Capture the cell that displays the provided text and extract its (x, y) central coordinate. 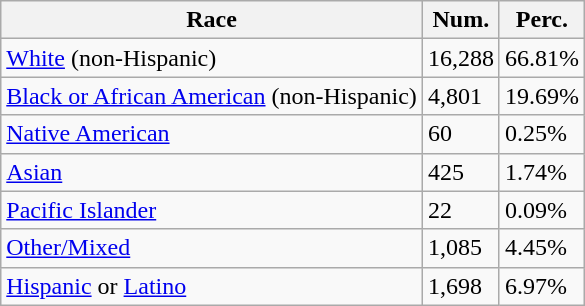
Black or African American (non-Hispanic) (212, 96)
Asian (212, 172)
Pacific Islander (212, 210)
1,085 (460, 248)
Num. (460, 20)
6.97% (542, 286)
White (non-Hispanic) (212, 58)
Hispanic or Latino (212, 286)
60 (460, 134)
Other/Mixed (212, 248)
0.25% (542, 134)
4.45% (542, 248)
Native American (212, 134)
Perc. (542, 20)
19.69% (542, 96)
0.09% (542, 210)
425 (460, 172)
4,801 (460, 96)
66.81% (542, 58)
16,288 (460, 58)
1.74% (542, 172)
1,698 (460, 286)
22 (460, 210)
Race (212, 20)
